Capture the cell that displays the provided text and extract its [X, Y] central coordinate. 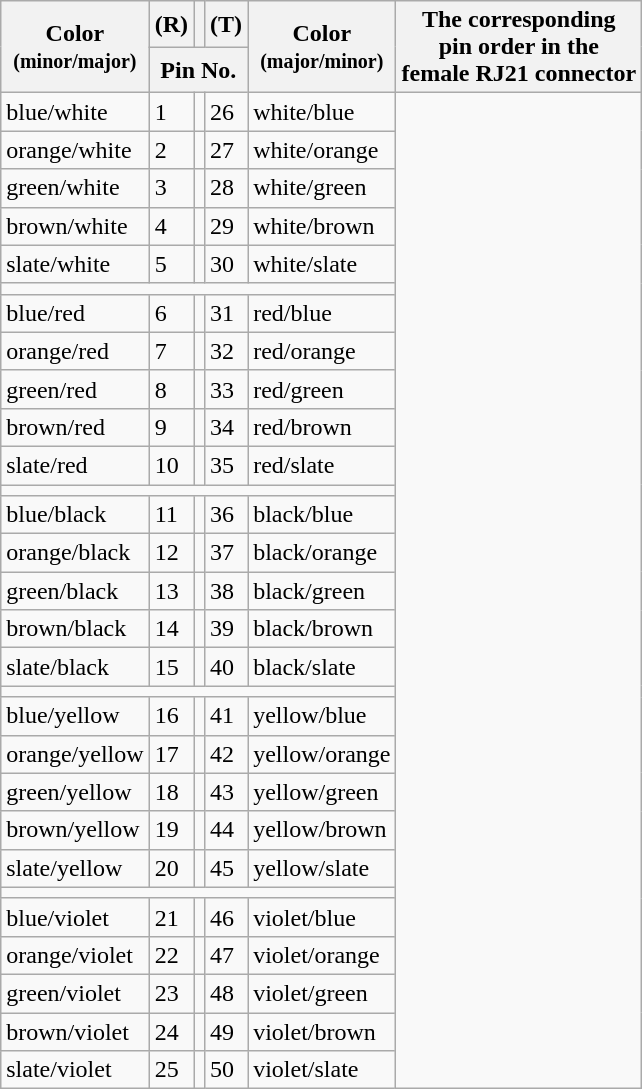
violet/orange [322, 955]
black/green [322, 591]
red/brown [322, 427]
34 [226, 427]
orange/red [75, 351]
37 [226, 553]
24 [171, 1031]
white/slate [322, 264]
Color(major/minor) [322, 47]
48 [226, 993]
29 [226, 226]
white/blue [322, 112]
1 [171, 112]
13 [171, 591]
32 [226, 351]
The correspondingpin order in thefemale RJ21 connector [519, 47]
43 [226, 792]
42 [226, 754]
15 [171, 667]
50 [226, 1070]
(T) [226, 24]
white/orange [322, 150]
18 [171, 792]
violet/blue [322, 917]
orange/white [75, 150]
violet/brown [322, 1031]
36 [226, 515]
white/green [322, 188]
white/brown [322, 226]
5 [171, 264]
Pin No. [198, 70]
26 [226, 112]
40 [226, 667]
45 [226, 868]
38 [226, 591]
slate/red [75, 465]
20 [171, 868]
brown/black [75, 629]
yellow/slate [322, 868]
orange/violet [75, 955]
green/yellow [75, 792]
brown/white [75, 226]
14 [171, 629]
blue/yellow [75, 716]
blue/black [75, 515]
27 [226, 150]
41 [226, 716]
(R) [171, 24]
blue/red [75, 313]
11 [171, 515]
yellow/brown [322, 830]
brown/yellow [75, 830]
46 [226, 917]
black/brown [322, 629]
red/blue [322, 313]
23 [171, 993]
violet/slate [322, 1070]
blue/violet [75, 917]
brown/violet [75, 1031]
green/black [75, 591]
slate/violet [75, 1070]
44 [226, 830]
green/red [75, 389]
19 [171, 830]
35 [226, 465]
25 [171, 1070]
black/blue [322, 515]
8 [171, 389]
orange/black [75, 553]
black/orange [322, 553]
black/slate [322, 667]
33 [226, 389]
17 [171, 754]
yellow/green [322, 792]
16 [171, 716]
9 [171, 427]
10 [171, 465]
6 [171, 313]
red/green [322, 389]
21 [171, 917]
4 [171, 226]
Color(minor/major) [75, 47]
3 [171, 188]
slate/black [75, 667]
green/violet [75, 993]
39 [226, 629]
green/white [75, 188]
blue/white [75, 112]
7 [171, 351]
violet/green [322, 993]
2 [171, 150]
30 [226, 264]
yellow/blue [322, 716]
22 [171, 955]
31 [226, 313]
slate/yellow [75, 868]
28 [226, 188]
slate/white [75, 264]
12 [171, 553]
49 [226, 1031]
red/orange [322, 351]
47 [226, 955]
yellow/orange [322, 754]
brown/red [75, 427]
red/slate [322, 465]
orange/yellow [75, 754]
